Output the (x, y) coordinate of the center of the cell containing the given text.  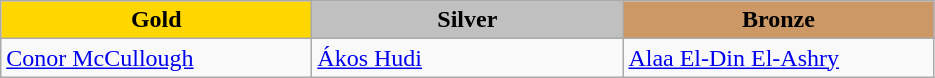
Conor McCullough (156, 58)
Alaa El-Din El-Ashry (778, 58)
Gold (156, 20)
Ákos Hudi (468, 58)
Silver (468, 20)
Bronze (778, 20)
